Locate the cell with the specified text and output its [x, y] center coordinate. 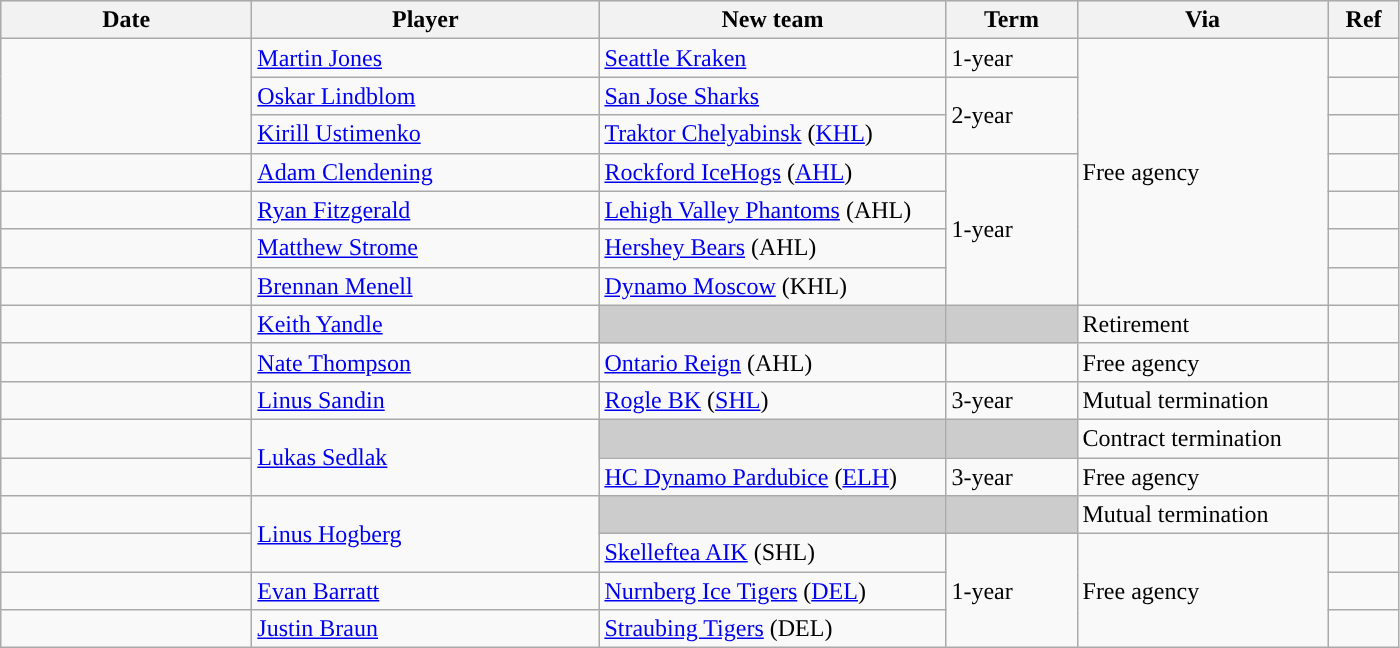
Seattle Kraken [772, 58]
Via [1202, 20]
Linus Sandin [426, 400]
Ryan Fitzgerald [426, 210]
Date [126, 20]
Ref [1364, 20]
2-year [1012, 115]
Skelleftea AIK (SHL) [772, 553]
Rockford IceHogs (AHL) [772, 172]
Term [1012, 20]
Martin Jones [426, 58]
Nate Thompson [426, 362]
Justin Braun [426, 629]
Matthew Strome [426, 248]
Linus Hogberg [426, 534]
New team [772, 20]
Nurnberg Ice Tigers (DEL) [772, 591]
San Jose Sharks [772, 96]
Retirement [1202, 324]
Keith Yandle [426, 324]
Oskar Lindblom [426, 96]
Lukas Sedlak [426, 457]
Ontario Reign (AHL) [772, 362]
Player [426, 20]
Contract termination [1202, 438]
Evan Barratt [426, 591]
Traktor Chelyabinsk (KHL) [772, 134]
Adam Clendening [426, 172]
Lehigh Valley Phantoms (AHL) [772, 210]
Kirill Ustimenko [426, 134]
Brennan Menell [426, 286]
Dynamo Moscow (KHL) [772, 286]
Rogle BK (SHL) [772, 400]
Straubing Tigers (DEL) [772, 629]
Hershey Bears (AHL) [772, 248]
HC Dynamo Pardubice (ELH) [772, 477]
